Search for the cell housing the specified text and yield its [X, Y] center coordinate. 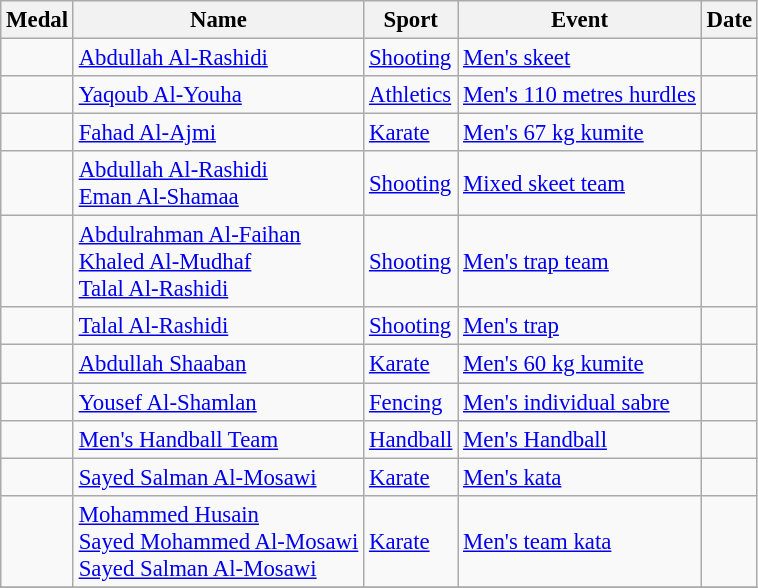
Mixed skeet team [580, 184]
Abdulrahman Al-FaihanKhaled Al-MudhafTalal Al-Rashidi [218, 262]
Event [580, 20]
Men's 110 metres hurdles [580, 95]
Mohammed HusainSayed Mohammed Al-MosawiSayed Salman Al-Mosawi [218, 541]
Abdullah Al-Rashidi [218, 58]
Men's individual sabre [580, 402]
Fahad Al-Ajmi [218, 133]
Abdullah Al-RashidiEman Al-Shamaa [218, 184]
Men's team kata [580, 541]
Men's trap team [580, 262]
Sport [411, 20]
Handball [411, 439]
Men's Handball Team [218, 439]
Men's skeet [580, 58]
Yaqoub Al-Youha [218, 95]
Fencing [411, 402]
Abdullah Shaaban [218, 364]
Medal [38, 20]
Name [218, 20]
Date [729, 20]
Men's 60 kg kumite [580, 364]
Talal Al-Rashidi [218, 327]
Yousef Al-Shamlan [218, 402]
Men's Handball [580, 439]
Men's kata [580, 477]
Men's 67 kg kumite [580, 133]
Men's trap [580, 327]
Sayed Salman Al-Mosawi [218, 477]
Athletics [411, 95]
